Return the (x, y) coordinate for the center point of the cell that contains the specified text.  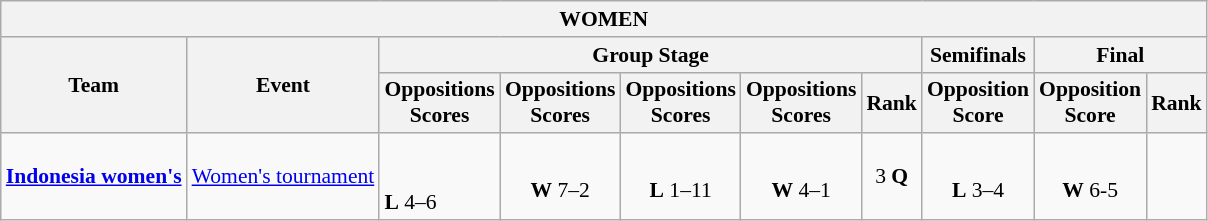
L 1–11 (680, 178)
W 6-5 (1090, 178)
W 4–1 (802, 178)
Final (1120, 55)
3 Q (892, 178)
L 3–4 (978, 178)
WOMEN (604, 19)
L 4–6 (440, 178)
Group Stage (650, 55)
Indonesia women's (94, 178)
Team (94, 86)
Event (284, 86)
Women's tournament (284, 178)
Semifinals (978, 55)
W 7–2 (560, 178)
